Find where the given text appears and provide that cell's center as (x, y) coordinate. 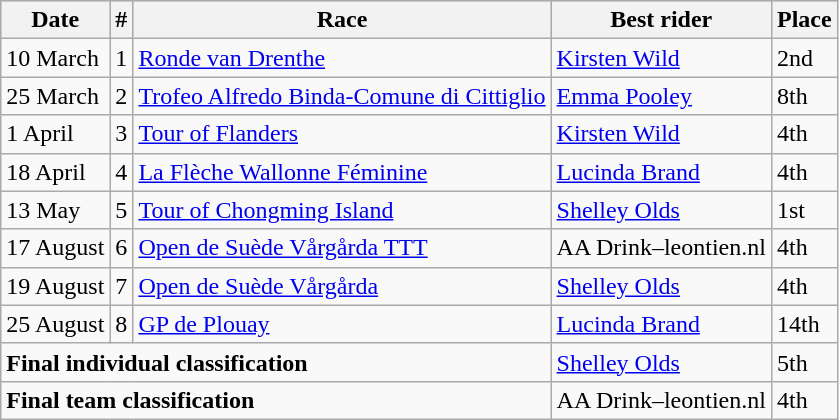
18 April (56, 172)
5 (122, 210)
17 August (56, 248)
2 (122, 96)
5th (804, 362)
13 May (56, 210)
14th (804, 324)
Tour of Chongming Island (342, 210)
1 (122, 58)
2nd (804, 58)
La Flèche Wallonne Féminine (342, 172)
25 August (56, 324)
Best rider (661, 20)
10 March (56, 58)
1 April (56, 134)
GP de Plouay (342, 324)
19 August (56, 286)
Open de Suède Vårgårda TTT (342, 248)
Tour of Flanders (342, 134)
25 March (56, 96)
6 (122, 248)
Final team classification (276, 400)
Date (56, 20)
Race (342, 20)
Trofeo Alfredo Binda-Comune di Cittiglio (342, 96)
4 (122, 172)
8th (804, 96)
3 (122, 134)
8 (122, 324)
Emma Pooley (661, 96)
Ronde van Drenthe (342, 58)
Final individual classification (276, 362)
Open de Suède Vårgårda (342, 286)
7 (122, 286)
1st (804, 210)
# (122, 20)
Place (804, 20)
